Return the (X, Y) coordinate for the center point of the cell that contains the specified text.  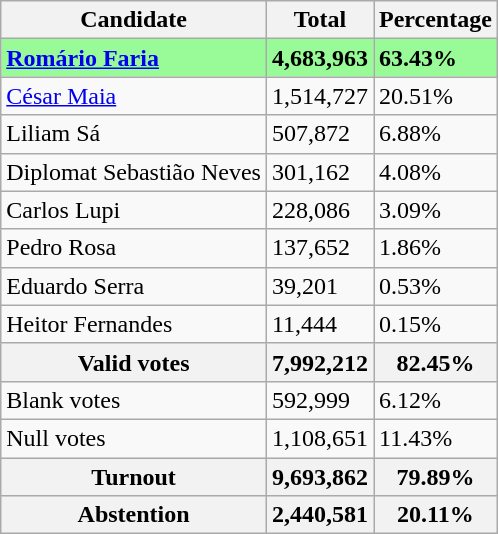
4,683,963 (320, 58)
79.89% (436, 477)
39,201 (320, 286)
Null votes (134, 438)
11.43% (436, 438)
4.08% (436, 172)
592,999 (320, 400)
Liliam Sá (134, 134)
507,872 (320, 134)
7,992,212 (320, 362)
César Maia (134, 96)
9,693,862 (320, 477)
Romário Faria (134, 58)
6.88% (436, 134)
301,162 (320, 172)
Heitor Fernandes (134, 324)
Eduardo Serra (134, 286)
0.15% (436, 324)
3.09% (436, 210)
11,444 (320, 324)
Valid votes (134, 362)
Percentage (436, 20)
Total (320, 20)
82.45% (436, 362)
Turnout (134, 477)
Abstention (134, 515)
2,440,581 (320, 515)
Diplomat Sebastião Neves (134, 172)
1.86% (436, 248)
Candidate (134, 20)
20.51% (436, 96)
Pedro Rosa (134, 248)
228,086 (320, 210)
63.43% (436, 58)
6.12% (436, 400)
0.53% (436, 286)
1,108,651 (320, 438)
20.11% (436, 515)
Blank votes (134, 400)
1,514,727 (320, 96)
Carlos Lupi (134, 210)
137,652 (320, 248)
